Locate the cell with the specified text and output its (x, y) center coordinate. 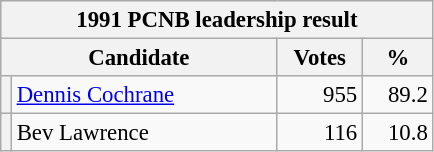
116 (320, 133)
Dennis Cochrane (144, 95)
10.8 (398, 133)
955 (320, 95)
% (398, 58)
89.2 (398, 95)
Candidate (139, 58)
Votes (320, 58)
1991 PCNB leadership result (217, 20)
Bev Lawrence (144, 133)
